Locate the cell with the specified text and output its (X, Y) center coordinate. 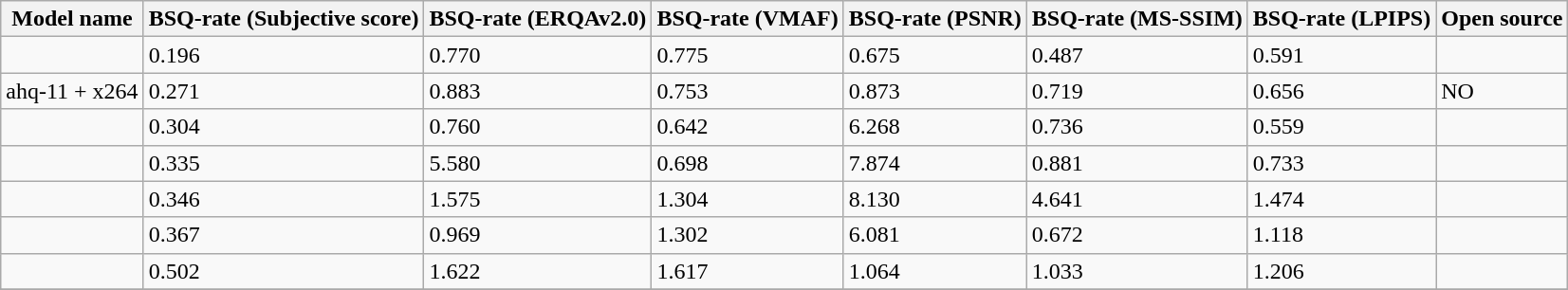
0.502 (284, 271)
0.883 (538, 91)
0.335 (284, 163)
1.033 (1136, 271)
0.760 (538, 127)
0.881 (1136, 163)
BSQ-rate (VMAF) (747, 19)
0.719 (1136, 91)
NO (1503, 91)
ahq-11 + x264 (72, 91)
1.575 (538, 199)
0.733 (1341, 163)
0.698 (747, 163)
Open source (1503, 19)
Model name (72, 19)
0.736 (1136, 127)
BSQ-rate (PSNR) (935, 19)
1.304 (747, 199)
4.641 (1136, 199)
0.367 (284, 235)
0.770 (538, 55)
BSQ-rate (ERQAv2.0) (538, 19)
1.622 (538, 271)
6.268 (935, 127)
BSQ-rate (MS-SSIM) (1136, 19)
7.874 (935, 163)
BSQ-rate (LPIPS) (1341, 19)
0.753 (747, 91)
0.873 (935, 91)
0.591 (1341, 55)
0.672 (1136, 235)
1.118 (1341, 235)
0.656 (1341, 91)
8.130 (935, 199)
0.675 (935, 55)
0.487 (1136, 55)
0.304 (284, 127)
0.775 (747, 55)
0.969 (538, 235)
1.617 (747, 271)
0.559 (1341, 127)
6.081 (935, 235)
1.064 (935, 271)
1.206 (1341, 271)
1.474 (1341, 199)
0.642 (747, 127)
1.302 (747, 235)
0.271 (284, 91)
BSQ-rate (Subjective score) (284, 19)
5.580 (538, 163)
0.196 (284, 55)
0.346 (284, 199)
